Extract the [X, Y] coordinate from the center of the cell holding the provided text.  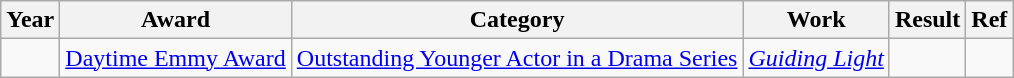
Guiding Light [816, 58]
Daytime Emmy Award [176, 58]
Outstanding Younger Actor in a Drama Series [517, 58]
Award [176, 20]
Ref [990, 20]
Result [927, 20]
Category [517, 20]
Year [30, 20]
Work [816, 20]
